Return the (x, y) coordinate for the center point of the cell that contains the specified text.  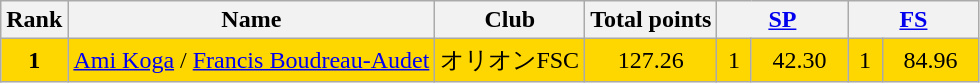
Name (252, 20)
84.96 (930, 60)
127.26 (651, 60)
Ami Koga / Francis Boudreau-Audet (252, 60)
Rank (34, 20)
Club (510, 20)
42.30 (800, 60)
SP (782, 20)
オリオンFSC (510, 60)
Total points (651, 20)
FS (914, 20)
